Scan for the cell matching the given text and deliver its (x, y) coordinate at center. 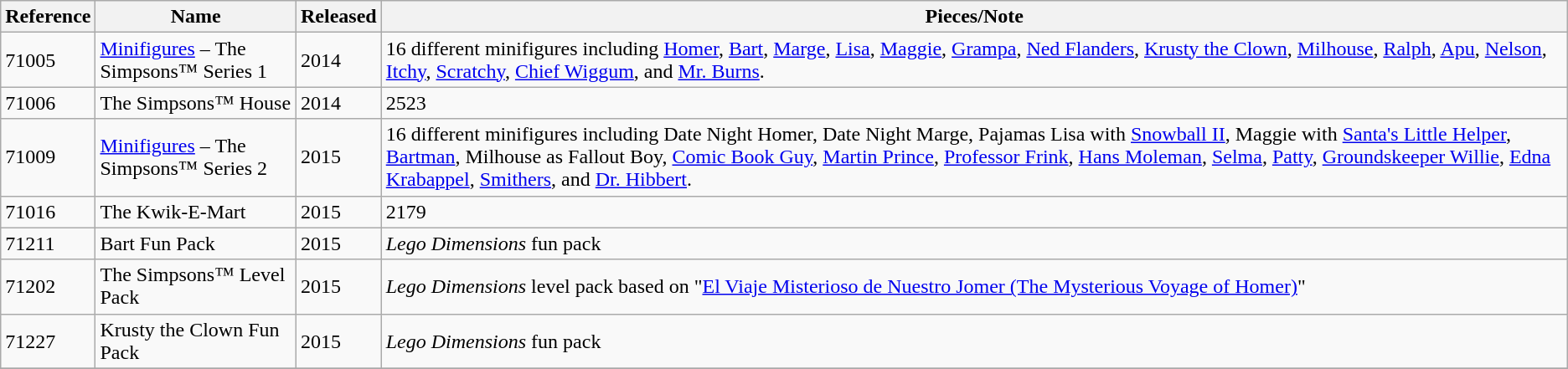
71227 (49, 341)
71016 (49, 212)
Minifigures – The Simpsons™ Series 1 (196, 60)
Pieces/Note (974, 17)
The Simpsons™ House (196, 103)
Lego Dimensions level pack based on "El Viaje Misterioso de Nuestro Jomer (The Mysterious Voyage of Homer)" (974, 286)
71005 (49, 60)
71211 (49, 243)
Name (196, 17)
Reference (49, 17)
71202 (49, 286)
71006 (49, 103)
Minifigures – The Simpsons™ Series 2 (196, 157)
Krusty the Clown Fun Pack (196, 341)
Released (338, 17)
The Simpsons™ Level Pack (196, 286)
Bart Fun Pack (196, 243)
2179 (974, 212)
The Kwik-E-Mart (196, 212)
71009 (49, 157)
2523 (974, 103)
